Search for the cell housing the specified text and yield its [x, y] center coordinate. 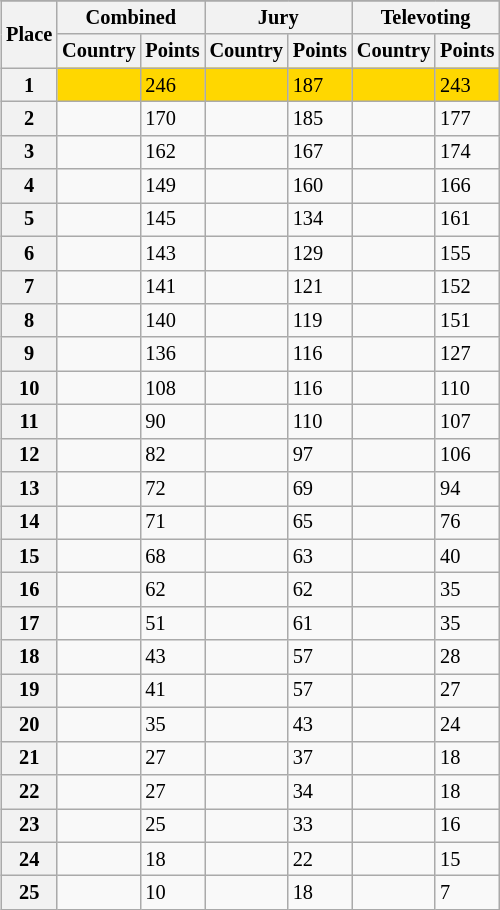
61 [320, 624]
14 [29, 523]
17 [29, 624]
63 [320, 556]
41 [172, 691]
34 [320, 792]
Combined [130, 18]
246 [172, 85]
143 [172, 253]
140 [172, 321]
149 [172, 186]
151 [467, 321]
108 [172, 388]
Televoting [426, 18]
162 [172, 152]
2 [29, 119]
21 [29, 758]
69 [320, 489]
127 [467, 354]
97 [320, 455]
65 [320, 523]
90 [172, 422]
1 [29, 85]
19 [29, 691]
141 [172, 287]
161 [467, 220]
3 [29, 152]
94 [467, 489]
12 [29, 455]
28 [467, 657]
174 [467, 152]
5 [29, 220]
155 [467, 253]
129 [320, 253]
82 [172, 455]
167 [320, 152]
185 [320, 119]
4 [29, 186]
72 [172, 489]
6 [29, 253]
76 [467, 523]
Place [29, 34]
119 [320, 321]
Jury [278, 18]
187 [320, 85]
177 [467, 119]
145 [172, 220]
20 [29, 725]
243 [467, 85]
136 [172, 354]
23 [29, 825]
160 [320, 186]
40 [467, 556]
68 [172, 556]
11 [29, 422]
8 [29, 321]
121 [320, 287]
134 [320, 220]
33 [320, 825]
106 [467, 455]
170 [172, 119]
37 [320, 758]
51 [172, 624]
13 [29, 489]
152 [467, 287]
107 [467, 422]
166 [467, 186]
71 [172, 523]
9 [29, 354]
